From the cell containing the given text, extract its center point as (x, y) coordinate. 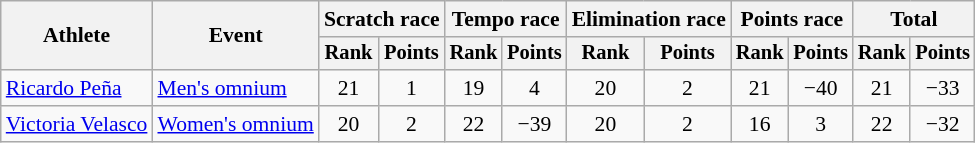
16 (760, 124)
Victoria Velasco (77, 124)
Points race (792, 19)
−33 (942, 88)
Scratch race (382, 19)
Athlete (77, 36)
−39 (534, 124)
Tempo race (506, 19)
3 (820, 124)
Women's omnium (235, 124)
Elimination race (649, 19)
−40 (820, 88)
1 (411, 88)
−32 (942, 124)
4 (534, 88)
Men's omnium (235, 88)
Ricardo Peña (77, 88)
Total (914, 19)
19 (474, 88)
Event (235, 36)
